Return [X, Y] of the center of cell containing provided text 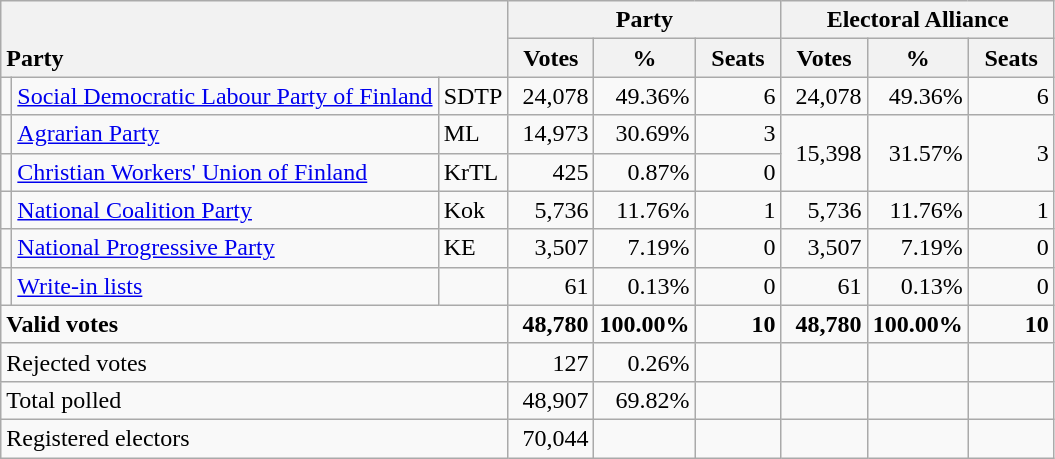
127 [551, 362]
SDTP [473, 96]
15,398 [824, 153]
ML [473, 134]
70,044 [551, 438]
14,973 [551, 134]
KE [473, 248]
30.69% [644, 134]
Total polled [254, 400]
31.57% [918, 153]
Valid votes [254, 324]
Christian Workers' Union of Finland [225, 172]
Write-in lists [225, 286]
Social Democratic Labour Party of Finland [225, 96]
Registered electors [254, 438]
National Progressive Party [225, 248]
Electoral Alliance [918, 20]
0.26% [644, 362]
69.82% [644, 400]
Rejected votes [254, 362]
National Coalition Party [225, 210]
Agrarian Party [225, 134]
425 [551, 172]
KrTL [473, 172]
Kok [473, 210]
0.87% [644, 172]
48,907 [551, 400]
